Return the (X, Y) coordinate for the center point of the cell that contains the specified text.  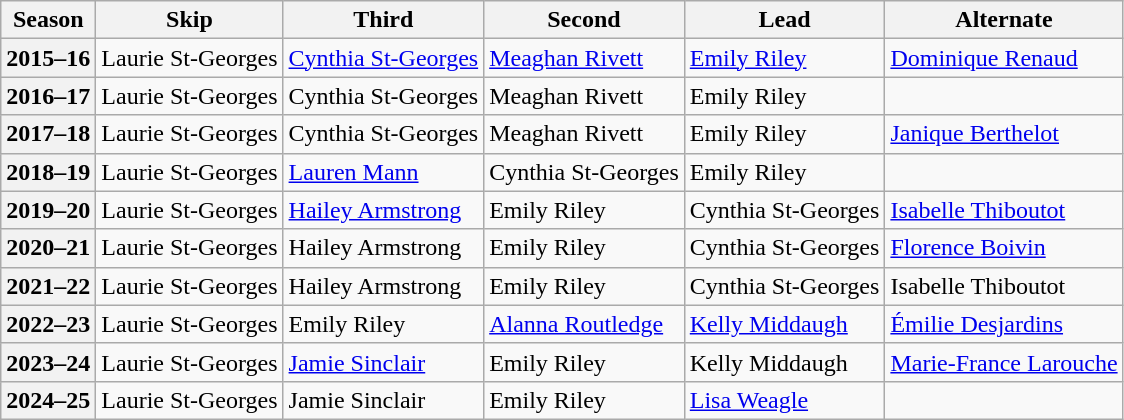
Second (584, 20)
Alternate (1004, 20)
Émilie Desjardins (1004, 324)
Third (384, 20)
2018–19 (48, 172)
2022–23 (48, 324)
Lauren Mann (384, 172)
2024–25 (48, 400)
2021–22 (48, 286)
Janique Berthelot (1004, 134)
Lead (784, 20)
2017–18 (48, 134)
Season (48, 20)
Dominique Renaud (1004, 58)
Alanna Routledge (584, 324)
2023–24 (48, 362)
Florence Boivin (1004, 248)
Skip (190, 20)
2019–20 (48, 210)
Lisa Weagle (784, 400)
2015–16 (48, 58)
Marie-France Larouche (1004, 362)
2016–17 (48, 96)
2020–21 (48, 248)
